Identify which cell holds the provided text, then report its [x, y] central coordinate. 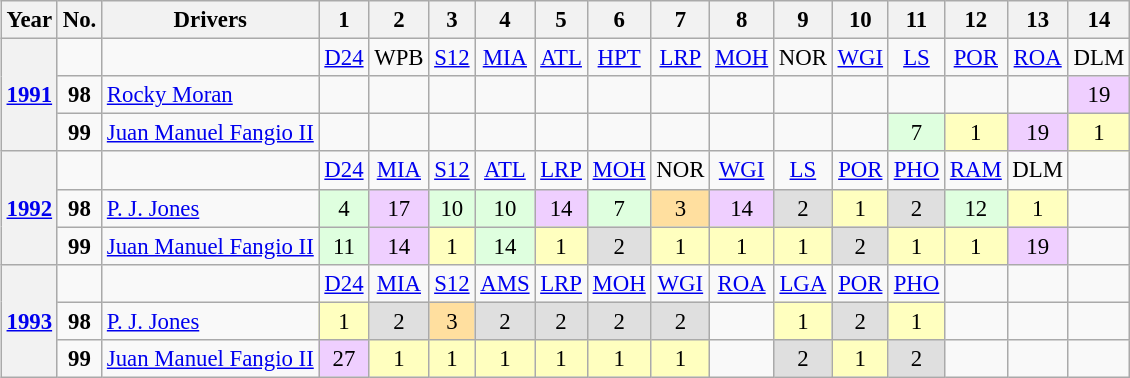
1993 [29, 320]
5 [561, 20]
Rocky Moran [211, 95]
HPT [619, 58]
17 [399, 208]
8 [742, 20]
Drivers [211, 20]
6 [619, 20]
13 [1038, 20]
LGA [804, 283]
1992 [29, 208]
Year [29, 20]
9 [804, 20]
1991 [29, 96]
WPB [399, 58]
No. [79, 20]
27 [344, 358]
AMS [505, 283]
RAM [976, 170]
